Return [x, y] of the center of cell containing provided text 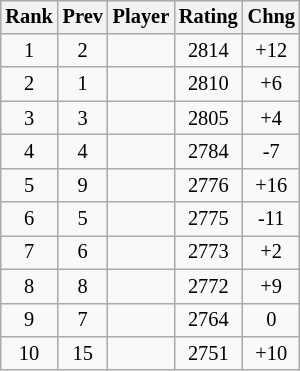
15 [83, 354]
Chng [272, 17]
Rating [208, 17]
+9 [272, 286]
2772 [208, 286]
2764 [208, 320]
2775 [208, 219]
2773 [208, 253]
2810 [208, 84]
2784 [208, 152]
2751 [208, 354]
+6 [272, 84]
0 [272, 320]
2805 [208, 118]
-7 [272, 152]
+12 [272, 51]
Player [141, 17]
+4 [272, 118]
Rank [28, 17]
2814 [208, 51]
Prev [83, 17]
2776 [208, 185]
10 [28, 354]
+10 [272, 354]
-11 [272, 219]
+2 [272, 253]
+16 [272, 185]
